Detect which cell encompasses the target text, then output its [X, Y] center coordinate. 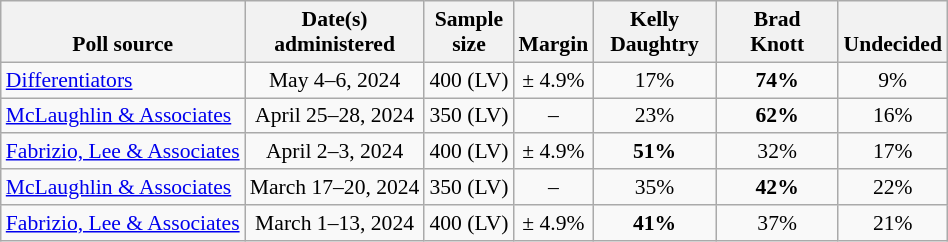
37% [778, 223]
23% [654, 116]
Samplesize [468, 32]
Date(s)administered [335, 32]
March 17–20, 2024 [335, 187]
16% [892, 116]
32% [778, 152]
35% [654, 187]
Differentiators [123, 80]
Poll source [123, 32]
51% [654, 152]
22% [892, 187]
21% [892, 223]
42% [778, 187]
62% [778, 116]
March 1–13, 2024 [335, 223]
41% [654, 223]
Undecided [892, 32]
BradKnott [778, 32]
April 2–3, 2024 [335, 152]
April 25–28, 2024 [335, 116]
9% [892, 80]
May 4–6, 2024 [335, 80]
KellyDaughtry [654, 32]
74% [778, 80]
Margin [554, 32]
